For the text-containing cell, return its midpoint in [X, Y] coordinate format. 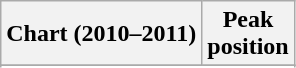
Peakposition [248, 34]
Chart (2010–2011) [102, 34]
